Pinpoint the cell where the given text exists, returning its (x, y) midpoint coordinate. 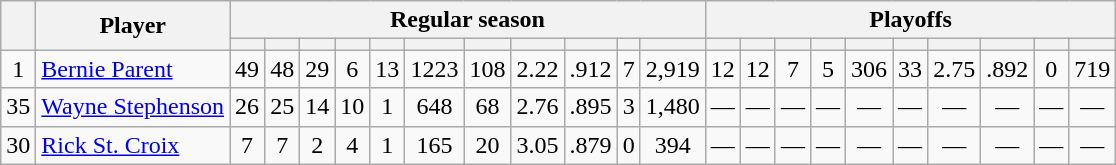
2.76 (538, 107)
29 (318, 69)
26 (248, 107)
2 (318, 145)
30 (18, 145)
13 (388, 69)
Regular season (468, 20)
33 (910, 69)
25 (282, 107)
306 (870, 69)
2.22 (538, 69)
6 (352, 69)
14 (318, 107)
648 (434, 107)
2.75 (954, 69)
68 (488, 107)
3.05 (538, 145)
.895 (590, 107)
108 (488, 69)
165 (434, 145)
4 (352, 145)
2,919 (672, 69)
1223 (434, 69)
3 (628, 107)
.892 (1008, 69)
1,480 (672, 107)
48 (282, 69)
Bernie Parent (133, 69)
394 (672, 145)
5 (828, 69)
.879 (590, 145)
20 (488, 145)
49 (248, 69)
35 (18, 107)
.912 (590, 69)
Rick St. Croix (133, 145)
Player (133, 26)
719 (1092, 69)
Wayne Stephenson (133, 107)
10 (352, 107)
Playoffs (910, 20)
